From the cell containing the given text, extract its center point as [x, y] coordinate. 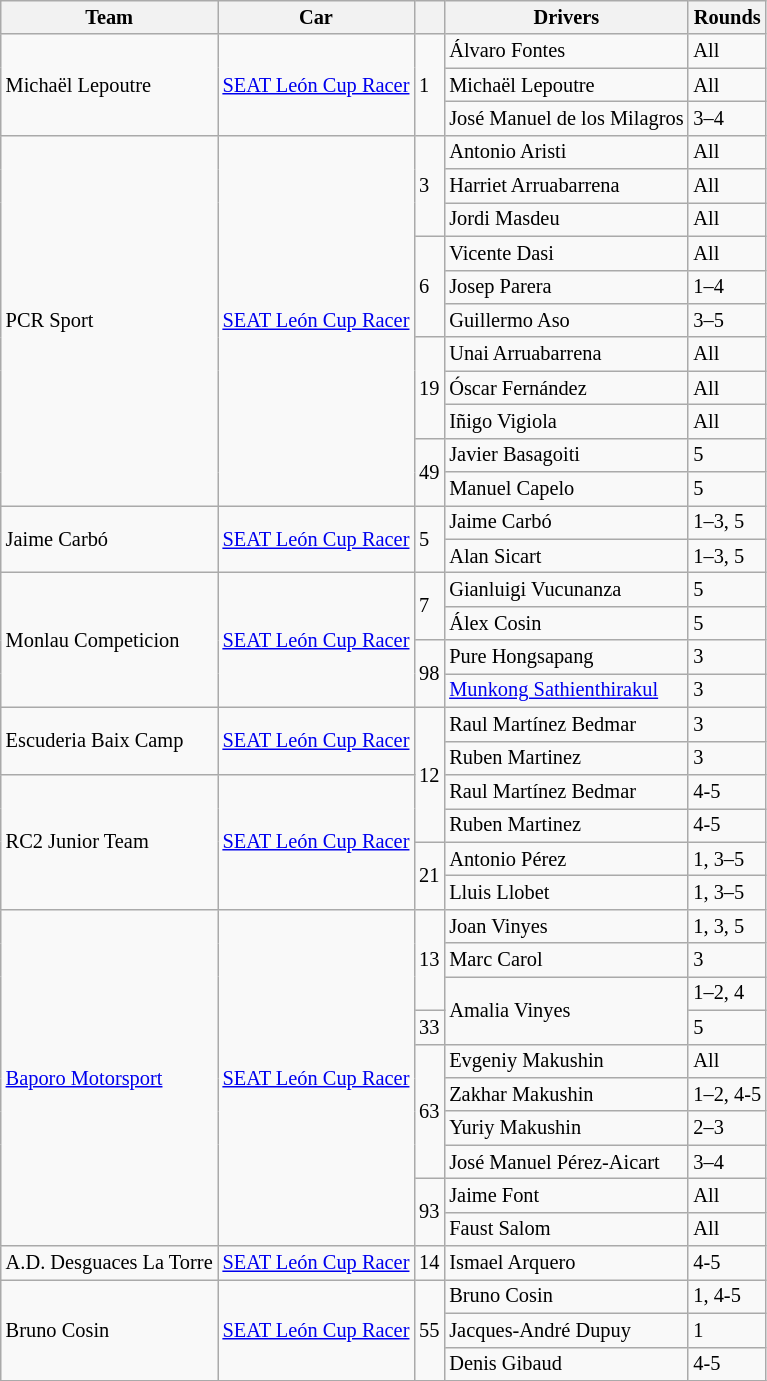
RC2 Junior Team [110, 842]
Unai Arruabarrena [566, 354]
1, 3, 5 [727, 926]
Car [316, 17]
Jacques-André Dupuy [566, 1330]
1–4 [727, 287]
19 [429, 388]
José Manuel Pérez-Aicart [566, 1162]
Iñigo Vigiola [566, 421]
Manuel Capelo [566, 489]
Escuderia Baix Camp [110, 740]
6 [429, 286]
Álvaro Fontes [566, 51]
1–2, 4 [727, 993]
Antonio Pérez [566, 859]
13 [429, 960]
2–3 [727, 1128]
63 [429, 1112]
33 [429, 1027]
Óscar Fernández [566, 388]
12 [429, 774]
Joan Vinyes [566, 926]
José Manuel de los Milagros [566, 118]
Jaime Font [566, 1195]
Faust Salom [566, 1229]
Josep Parera [566, 287]
Gianluigi Vucunanza [566, 589]
Zakhar Makushin [566, 1094]
Munkong Sathienthirakul [566, 690]
49 [429, 472]
21 [429, 876]
Drivers [566, 17]
98 [429, 674]
Monlau Competicion [110, 640]
Rounds [727, 17]
A.D. Desguaces La Torre [110, 1263]
1–2, 4-5 [727, 1094]
Lluis Llobet [566, 892]
Alan Sicart [566, 556]
Marc Carol [566, 960]
Evgeniy Makushin [566, 1061]
Baporo Motorsport [110, 1078]
Amalia Vinyes [566, 1010]
Yuriy Makushin [566, 1128]
Pure Hongsapang [566, 657]
14 [429, 1263]
Team [110, 17]
PCR Sport [110, 320]
Javier Basagoiti [566, 455]
Guillermo Aso [566, 320]
55 [429, 1330]
3–5 [727, 320]
Harriet Arruabarrena [566, 186]
Jordi Masdeu [566, 219]
Ismael Arquero [566, 1263]
Antonio Aristi [566, 152]
Vicente Dasi [566, 253]
Denis Gibaud [566, 1364]
93 [429, 1212]
7 [429, 606]
1, 4-5 [727, 1296]
Álex Cosin [566, 623]
